Identify which cell holds the provided text, then report its [X, Y] central coordinate. 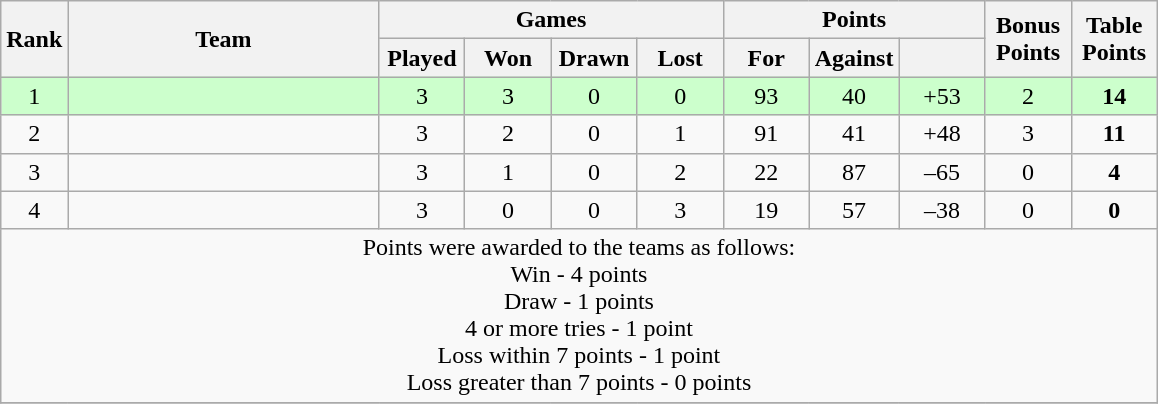
Team [224, 39]
Points [854, 20]
41 [854, 134]
19 [766, 210]
–38 [942, 210]
+53 [942, 96]
57 [854, 210]
Played [422, 58]
Table Points [1114, 39]
11 [1114, 134]
Lost [680, 58]
+48 [942, 134]
14 [1114, 96]
87 [854, 172]
Games [551, 20]
Against [854, 58]
93 [766, 96]
40 [854, 96]
Rank [34, 39]
91 [766, 134]
–65 [942, 172]
For [766, 58]
22 [766, 172]
Drawn [594, 58]
BonusPoints [1028, 39]
Won [508, 58]
